From the cell containing the given text, extract its center point as [x, y] coordinate. 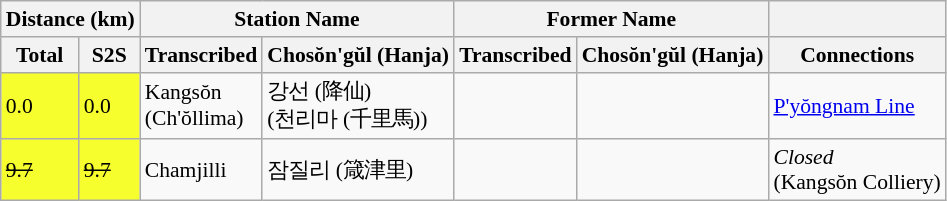
Chamjilli [201, 170]
Connections [856, 55]
Closed(Kangsŏn Colliery) [856, 170]
P'yŏngnam Line [856, 106]
잠질리 (箴津里) [358, 170]
S2S [110, 55]
Kangsŏn(Ch'ŏllima) [201, 106]
Former Name [611, 19]
Distance (km) [70, 19]
Total [40, 55]
Station Name [297, 19]
강선 (降仙)(천리마 (千里馬)) [358, 106]
